Provide the (X, Y) coordinate of the cell's center where the given text is located.  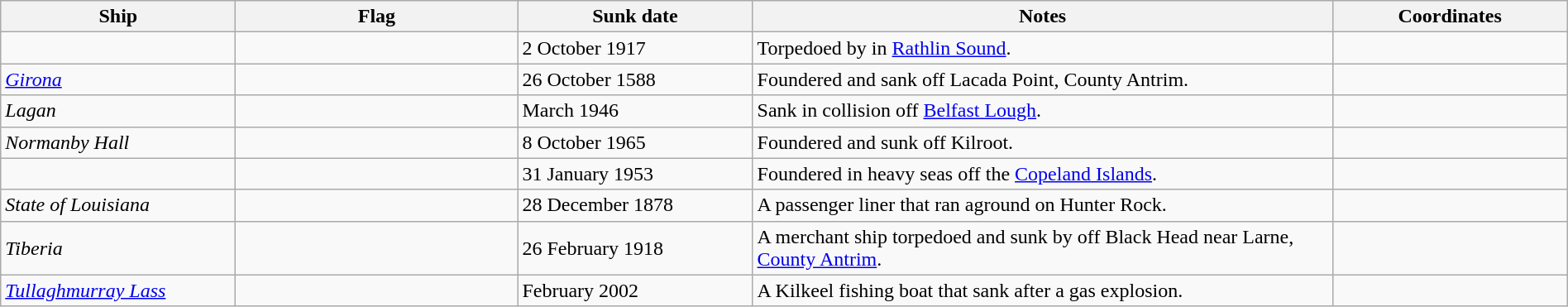
Lagan (118, 111)
A Kilkeel fishing boat that sank after a gas explosion. (1042, 290)
Foundered and sunk off Kilroot. (1042, 142)
Sank in collision off Belfast Lough. (1042, 111)
Ship (118, 17)
A passenger liner that ran aground on Hunter Rock. (1042, 205)
8 October 1965 (635, 142)
February 2002 (635, 290)
Notes (1042, 17)
State of Louisiana (118, 205)
Normanby Hall (118, 142)
Torpedoed by in Rathlin Sound. (1042, 48)
31 January 1953 (635, 174)
26 October 1588 (635, 79)
26 February 1918 (635, 248)
March 1946 (635, 111)
Tiberia (118, 248)
Flag (377, 17)
Coordinates (1450, 17)
28 December 1878 (635, 205)
Foundered in heavy seas off the Copeland Islands. (1042, 174)
A merchant ship torpedoed and sunk by off Black Head near Larne, County Antrim. (1042, 248)
Girona (118, 79)
2 October 1917 (635, 48)
Tullaghmurray Lass (118, 290)
Sunk date (635, 17)
Foundered and sank off Lacada Point, County Antrim. (1042, 79)
